Extract the (x, y) coordinate from the center of the cell holding the provided text.  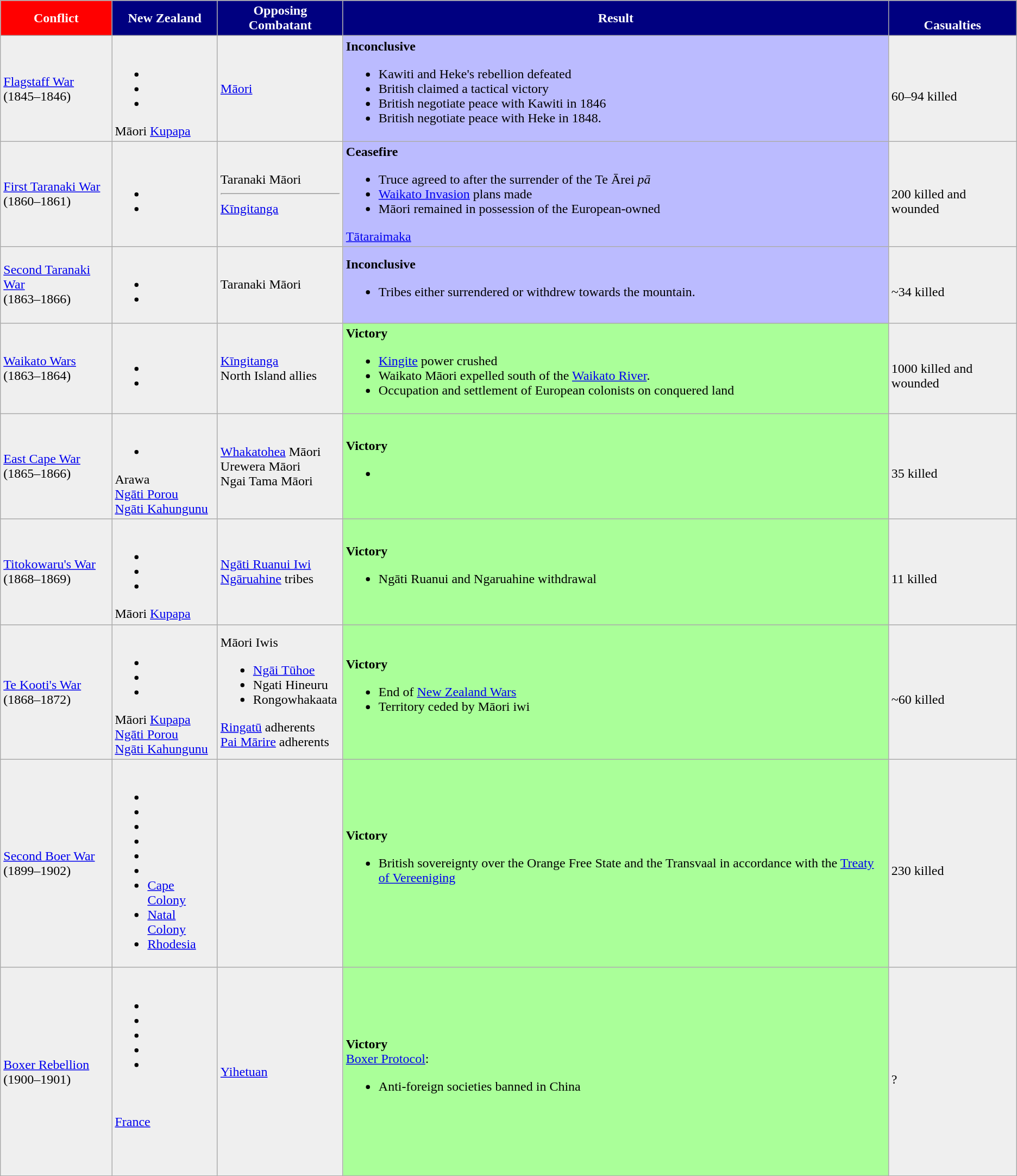
Māori KupapaNgāti PorouNgāti Kahungunu (165, 692)
? (952, 1072)
VictoryNgāti Ruanui and Ngaruahine withdrawal (616, 572)
Victory (616, 466)
East Cape War(1865–1866) (56, 466)
Te Kooti's War(1868–1872) (56, 692)
Māori IwisNgāi TūhoeNgati HineuruRongowhakaataRingatū adherents Pai Mārire adherents (280, 692)
France (165, 1072)
~60 killed (952, 692)
VictoryKingite power crushedWaikato Māori expelled south of the Waikato River.Occupation and settlement of European colonists on conquered land (616, 368)
Cape Colony Natal Colony Rhodesia (165, 863)
Second Boer War(1899–1902) (56, 863)
InconclusiveTribes either surrendered or withdrew towards the mountain. (616, 285)
11 killed (952, 572)
Boxer Rebellion(1900–1901) (56, 1072)
VictoryBoxer Protocol:Anti-foreign societies banned in China (616, 1072)
New Zealand (165, 18)
Flagstaff War(1845–1846) (56, 89)
200 killed and wounded (952, 194)
60–94 killed (952, 89)
Opposing Combatant (280, 18)
Māori (280, 89)
Second Taranaki War(1863–1866) (56, 285)
First Taranaki War(1860–1861) (56, 194)
Ngāti Ruanui IwiNgāruahine tribes (280, 572)
~34 killed (952, 285)
230 killed (952, 863)
Titokowaru's War(1868–1869) (56, 572)
ArawaNgāti PorouNgāti Kahungunu (165, 466)
35 killed (952, 466)
VictoryBritish sovereignty over the Orange Free State and the Transvaal in accordance with the Treaty of Vereeniging (616, 863)
Taranaki Māori (280, 285)
Yihetuan (280, 1072)
1000 killed and wounded (952, 368)
Result (616, 18)
Taranaki Māori Kīngitanga (280, 194)
Kīngitanga North Island allies (280, 368)
VictoryEnd of New Zealand WarsTerritory ceded by Māori iwi (616, 692)
Waikato Wars(1863–1864) (56, 368)
Conflict (56, 18)
Casualties (952, 18)
Whakatohea MāoriUrewera MāoriNgai Tama Māori (280, 466)
